Extract the (x, y) coordinate from the center of the cell holding the provided text.  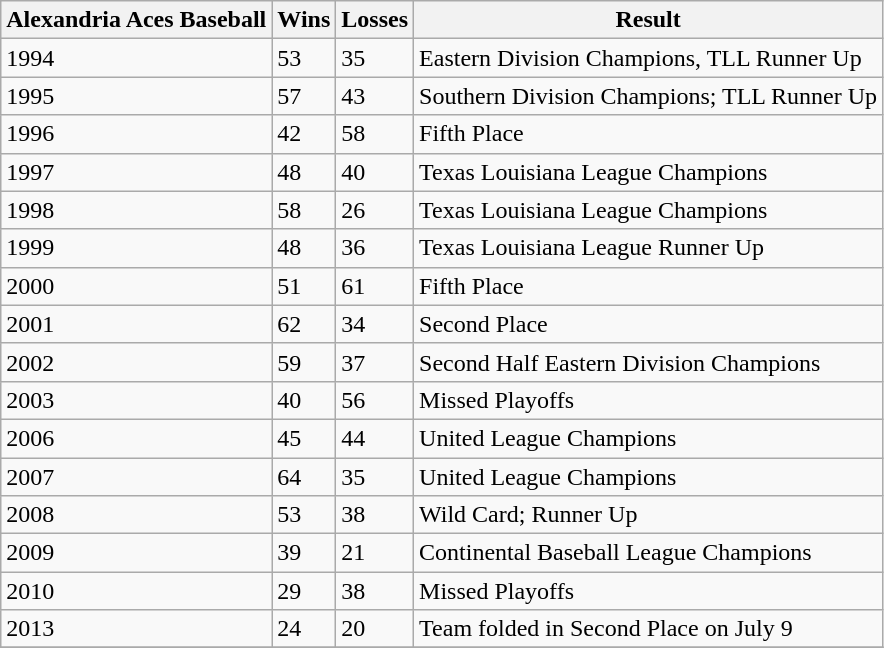
26 (375, 210)
36 (375, 248)
Eastern Division Champions, TLL Runner Up (648, 58)
42 (304, 134)
37 (375, 362)
2001 (136, 324)
2007 (136, 477)
20 (375, 629)
Second Half Eastern Division Champions (648, 362)
Second Place (648, 324)
Texas Louisiana League Runner Up (648, 248)
2010 (136, 591)
Losses (375, 20)
1998 (136, 210)
59 (304, 362)
51 (304, 286)
2009 (136, 553)
62 (304, 324)
2013 (136, 629)
34 (375, 324)
2000 (136, 286)
1997 (136, 172)
Result (648, 20)
44 (375, 438)
64 (304, 477)
21 (375, 553)
Southern Division Champions; TLL Runner Up (648, 96)
2008 (136, 515)
61 (375, 286)
39 (304, 553)
Alexandria Aces Baseball (136, 20)
45 (304, 438)
2003 (136, 400)
2006 (136, 438)
1999 (136, 248)
1994 (136, 58)
Team folded in Second Place on July 9 (648, 629)
57 (304, 96)
Wins (304, 20)
Continental Baseball League Champions (648, 553)
Wild Card; Runner Up (648, 515)
2002 (136, 362)
29 (304, 591)
43 (375, 96)
56 (375, 400)
1996 (136, 134)
24 (304, 629)
1995 (136, 96)
